Return the [x, y] coordinate for the center point of the cell that contains the specified text.  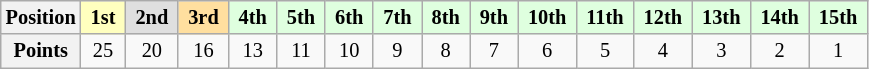
9th [494, 17]
10 [349, 51]
5th [301, 17]
16 [203, 51]
Position [41, 17]
2nd [152, 17]
4 [663, 51]
25 [104, 51]
1st [104, 17]
15th [838, 17]
8 [446, 51]
20 [152, 51]
4th [253, 17]
1 [838, 51]
14th [779, 17]
Points [41, 51]
7 [494, 51]
6 [547, 51]
9 [397, 51]
12th [663, 17]
11th [604, 17]
10th [547, 17]
13 [253, 51]
13th [721, 17]
7th [397, 17]
8th [446, 17]
11 [301, 51]
3 [721, 51]
2 [779, 51]
5 [604, 51]
6th [349, 17]
3rd [203, 17]
